Identify which cell holds the provided text, then report its (X, Y) central coordinate. 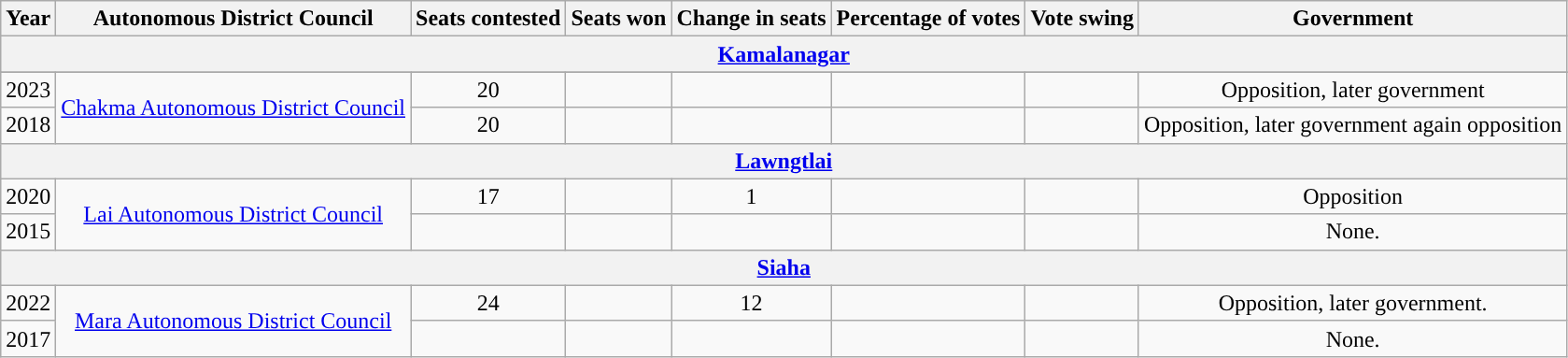
24 (488, 303)
1 (751, 196)
Autonomous District Council (233, 19)
Opposition, later government (1352, 90)
Percentage of votes (928, 19)
12 (751, 303)
Kamalanagar (784, 54)
2017 (28, 338)
Change in seats (751, 19)
2018 (28, 125)
Lai Autonomous District Council (233, 214)
Opposition (1352, 196)
Year (28, 19)
Opposition, later government again opposition (1352, 125)
Opposition, later government. (1352, 303)
2020 (28, 196)
Mara Autonomous District Council (233, 321)
Chakma Autonomous District Council (233, 107)
17 (488, 196)
2022 (28, 303)
Seats contested (488, 19)
Lawngtlai (784, 161)
Vote swing (1082, 19)
2015 (28, 232)
Government (1352, 19)
Siaha (784, 267)
2023 (28, 90)
Seats won (618, 19)
